Determine the [x, y] coordinate at the center of the cell enclosing the given text.  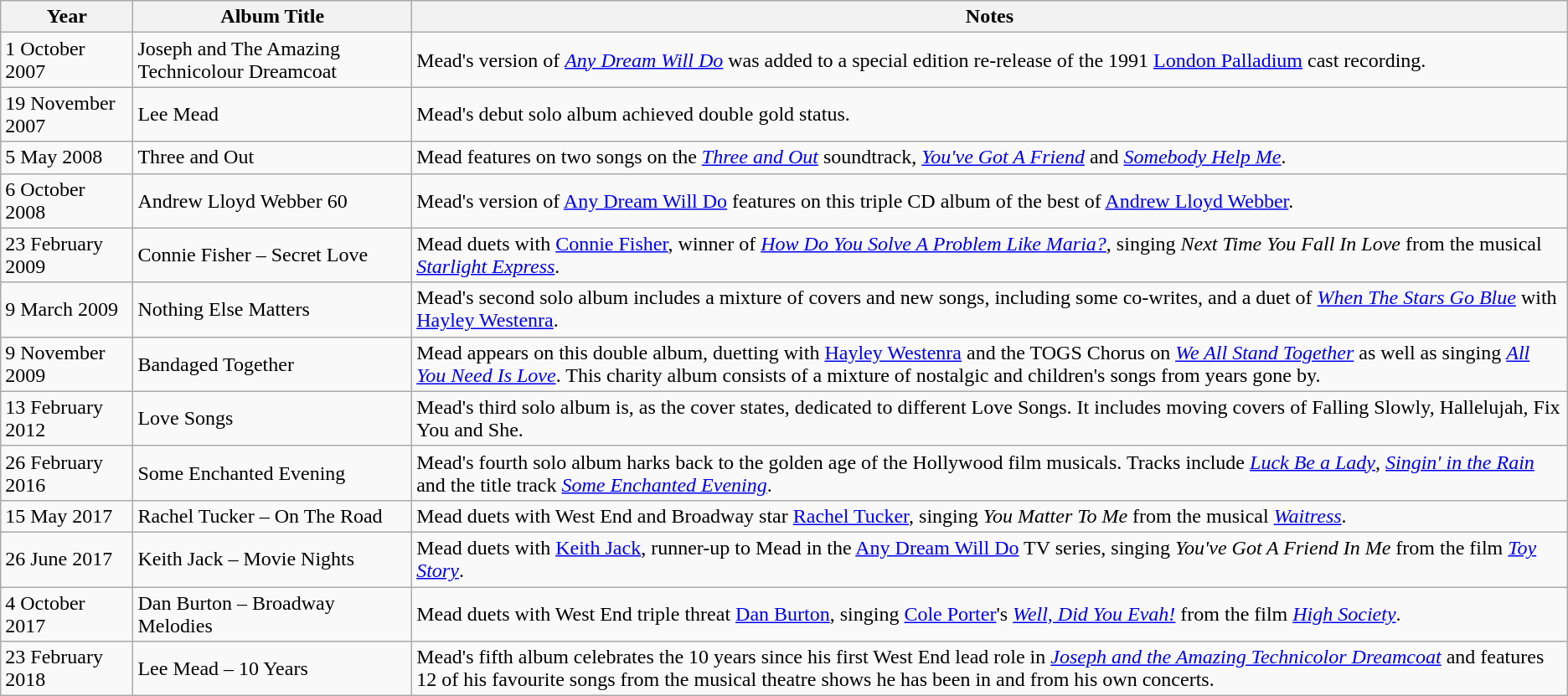
Connie Fisher – Secret Love [273, 255]
Mead's version of Any Dream Will Do was added to a special edition re-release of the 1991 London Palladium cast recording. [990, 60]
Three and Out [273, 157]
1 October 2007 [67, 60]
23 February 2018 [67, 668]
23 February 2009 [67, 255]
Mead duets with West End triple threat Dan Burton, singing Cole Porter's Well, Did You Evah! from the film High Society. [990, 613]
15 May 2017 [67, 516]
Keith Jack – Movie Nights [273, 559]
19 November 2007 [67, 114]
Mead duets with West End and Broadway star Rachel Tucker, singing You Matter To Me from the musical Waitress. [990, 516]
Mead's version of Any Dream Will Do features on this triple CD album of the best of Andrew Lloyd Webber. [990, 201]
Mead features on two songs on the Three and Out soundtrack, You've Got A Friend and Somebody Help Me. [990, 157]
Mead duets with Keith Jack, runner-up to Mead in the Any Dream Will Do TV series, singing You've Got A Friend In Me from the film Toy Story. [990, 559]
Some Enchanted Evening [273, 472]
9 March 2009 [67, 310]
Lee Mead [273, 114]
Year [67, 17]
13 February 2012 [67, 419]
Bandaged Together [273, 363]
Mead's debut solo album achieved double gold status. [990, 114]
Andrew Lloyd Webber 60 [273, 201]
Album Title [273, 17]
9 November 2009 [67, 363]
6 October 2008 [67, 201]
Notes [990, 17]
26 June 2017 [67, 559]
Rachel Tucker – On The Road [273, 516]
Lee Mead – 10 Years [273, 668]
5 May 2008 [67, 157]
Joseph and The Amazing Technicolour Dreamcoat [273, 60]
Love Songs [273, 419]
4 October 2017 [67, 613]
26 February 2016 [67, 472]
Nothing Else Matters [273, 310]
Dan Burton – Broadway Melodies [273, 613]
